Search for the cell housing the specified text and yield its (X, Y) center coordinate. 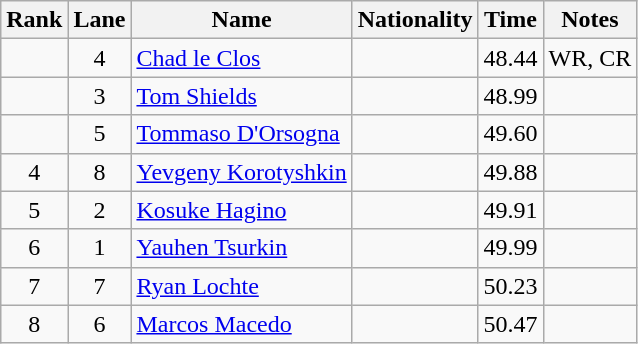
Tom Shields (242, 96)
49.60 (510, 134)
Yevgeny Korotyshkin (242, 172)
Rank (34, 20)
Lane (100, 20)
Notes (590, 20)
1 (100, 248)
49.99 (510, 248)
48.99 (510, 96)
49.91 (510, 210)
48.44 (510, 58)
Chad le Clos (242, 58)
49.88 (510, 172)
50.47 (510, 324)
Marcos Macedo (242, 324)
WR, CR (590, 58)
Nationality (415, 20)
Name (242, 20)
Ryan Lochte (242, 286)
Tommaso D'Orsogna (242, 134)
Yauhen Tsurkin (242, 248)
50.23 (510, 286)
Time (510, 20)
3 (100, 96)
2 (100, 210)
Kosuke Hagino (242, 210)
